Identify which cell holds the provided text, then report its (x, y) central coordinate. 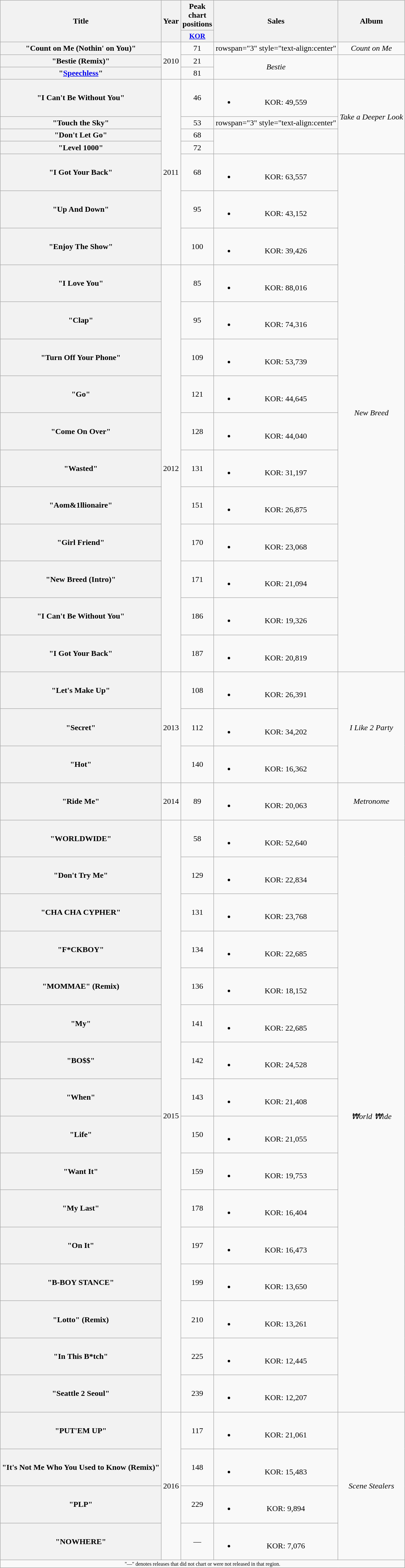
150 (197, 1134)
KOR: 23,768 (276, 912)
46 (197, 98)
210 (197, 1320)
KOR: 12,207 (276, 1394)
2011 (171, 172)
"Count on Me (Nothin' on You)" (81, 48)
178 (197, 1208)
2012 (171, 468)
2015 (171, 1116)
"Don't Let Go" (81, 135)
Metronome (371, 801)
"PUT'EM UP" (81, 1430)
Take a Deeper Look (371, 117)
I Like 2 Party (371, 727)
KOR (197, 36)
148 (197, 1468)
KOR: 31,197 (276, 468)
KOR: 13,261 (276, 1320)
KOR: 22,834 (276, 875)
"Turn Off Your Phone" (81, 357)
KOR: 88,016 (276, 283)
21 (197, 61)
"Touch the Sky" (81, 123)
KOR: 74,316 (276, 320)
2014 (171, 801)
KOR: 19,753 (276, 1172)
"B-BOY STANCE" (81, 1282)
"PLP" (81, 1504)
"Don't Try Me" (81, 875)
"On It" (81, 1246)
"It's Not Me Who You Used to Know (Remix)" (81, 1468)
KOR: 20,819 (276, 653)
187 (197, 653)
"Level 1000" (81, 148)
Scene Stealers (371, 1486)
KOR: 23,068 (276, 542)
KOR: 21,094 (276, 579)
Bestie (276, 67)
KOR: 18,152 (276, 986)
KOR: 21,408 (276, 1097)
"In This B*tch" (81, 1356)
"Lotto" (Remix) (81, 1320)
141 (197, 1023)
"MOMMAE" (Remix) (81, 986)
KOR: 20,063 (276, 801)
"—" denotes releases that did not chart or were not released in that region. (203, 1564)
"Want It" (81, 1172)
"When" (81, 1097)
199 (197, 1282)
229 (197, 1504)
239 (197, 1394)
89 (197, 801)
"My Last" (81, 1208)
"Ride Me" (81, 801)
KOR: 49,559 (276, 98)
KOR: 16,404 (276, 1208)
KOR: 26,391 (276, 691)
KOR: 44,645 (276, 394)
KOR: 52,640 (276, 838)
2010 (171, 61)
KOR: 7,076 (276, 1541)
134 (197, 949)
"New Breed (Intro)" (81, 579)
"Up And Down" (81, 209)
140 (197, 765)
151 (197, 505)
KOR: 44,040 (276, 431)
KOR: 34,202 (276, 727)
117 (197, 1430)
KOR: 15,483 (276, 1468)
KOR: 12,445 (276, 1356)
Album (371, 21)
129 (197, 875)
KOR: 24,528 (276, 1060)
Sales (276, 21)
72 (197, 148)
58 (197, 838)
142 (197, 1060)
"Speechless" (81, 73)
KOR: 53,739 (276, 357)
New Breed (371, 413)
"Bestie (Remix)" (81, 61)
186 (197, 617)
KOR: 19,326 (276, 617)
53 (197, 123)
"Wasted" (81, 468)
"Life" (81, 1134)
170 (197, 542)
KOR: 43,152 (276, 209)
KOR: 39,426 (276, 246)
81 (197, 73)
"Come On Over" (81, 431)
"BO$$" (81, 1060)
"Secret" (81, 727)
"I Love You" (81, 283)
128 (197, 431)
"NOWHERE" (81, 1541)
KOR: 63,557 (276, 172)
2016 (171, 1486)
112 (197, 727)
Count on Me (371, 48)
171 (197, 579)
KOR: 21,055 (276, 1134)
₩orld ₩ide (371, 1116)
100 (197, 246)
136 (197, 986)
71 (197, 48)
KOR: 9,894 (276, 1504)
KOR: 26,875 (276, 505)
"WORLDWIDE" (81, 838)
"My" (81, 1023)
"F*CKBOY" (81, 949)
"Enjoy The Show" (81, 246)
KOR: 16,473 (276, 1246)
KOR: 21,061 (276, 1430)
"Go" (81, 394)
"Clap" (81, 320)
225 (197, 1356)
"Hot" (81, 765)
"Seattle 2 Seoul" (81, 1394)
"Girl Friend" (81, 542)
KOR: 16,362 (276, 765)
159 (197, 1172)
108 (197, 691)
Year (171, 21)
121 (197, 394)
Peak chart positions (197, 15)
85 (197, 283)
197 (197, 1246)
KOR: 13,650 (276, 1282)
"CHA CHA CYPHER" (81, 912)
109 (197, 357)
Title (81, 21)
"Aom&1llionaire" (81, 505)
— (197, 1541)
"Let's Make Up" (81, 691)
143 (197, 1097)
2013 (171, 727)
